Capture the cell that displays the provided text and extract its [X, Y] central coordinate. 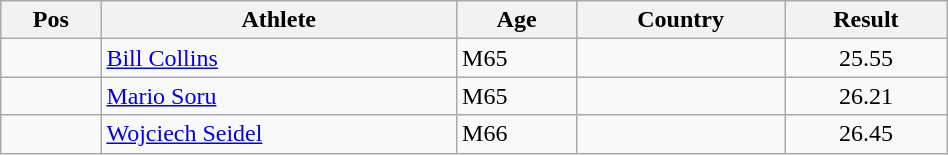
Result [866, 20]
Wojciech Seidel [279, 134]
26.45 [866, 134]
M66 [517, 134]
Pos [51, 20]
26.21 [866, 96]
Country [681, 20]
Mario Soru [279, 96]
Athlete [279, 20]
25.55 [866, 58]
Bill Collins [279, 58]
Age [517, 20]
